Identify which cell holds the provided text, then report its (X, Y) central coordinate. 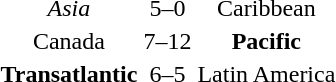
7–12 (168, 41)
